Return [X, Y] of the center of cell containing provided text 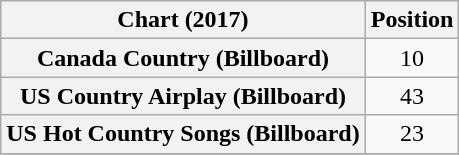
Position [412, 20]
43 [412, 96]
US Hot Country Songs (Billboard) [183, 134]
Chart (2017) [183, 20]
23 [412, 134]
US Country Airplay (Billboard) [183, 96]
10 [412, 58]
Canada Country (Billboard) [183, 58]
